Search for the cell housing the specified text and yield its (x, y) center coordinate. 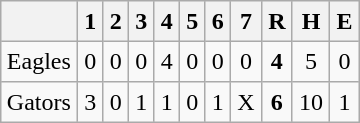
E (345, 21)
2 (116, 21)
R (276, 21)
Eagles (38, 61)
H (311, 21)
10 (311, 102)
X (246, 102)
Gators (38, 102)
7 (246, 21)
